Output the (X, Y) coordinate of the center of the cell containing the given text.  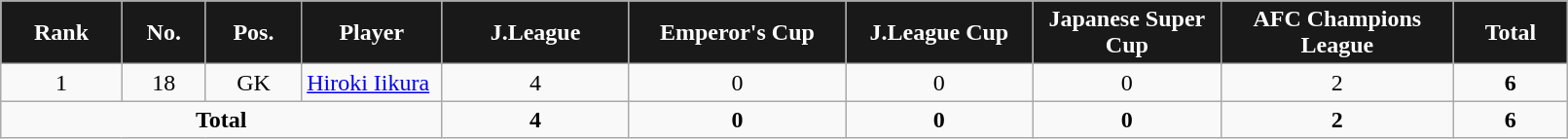
GK (253, 83)
18 (164, 83)
Rank (61, 33)
J.League (535, 33)
Japanese Super Cup (1127, 33)
1 (61, 83)
J.League Cup (939, 33)
Hiroki Iikura (372, 83)
Pos. (253, 33)
Player (372, 33)
AFC Champions League (1337, 33)
No. (164, 33)
Emperor's Cup (737, 33)
